Return (X, Y) of the center of cell containing provided text 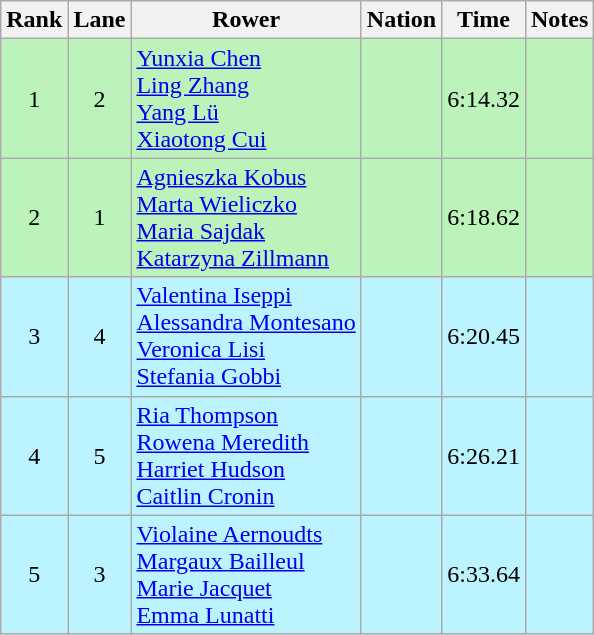
6:33.64 (484, 574)
Notes (559, 20)
Rank (34, 20)
Time (484, 20)
6:20.45 (484, 336)
Rower (246, 20)
Agnieszka KobusMarta WieliczkoMaria SajdakKatarzyna Zillmann (246, 218)
Violaine AernoudtsMargaux BailleulMarie JacquetEmma Lunatti (246, 574)
Lane (100, 20)
Yunxia ChenLing ZhangYang LüXiaotong Cui (246, 98)
6:14.32 (484, 98)
Valentina IseppiAlessandra MontesanoVeronica LisiStefania Gobbi (246, 336)
Ria ThompsonRowena MeredithHarriet HudsonCaitlin Cronin (246, 456)
6:18.62 (484, 218)
Nation (401, 20)
6:26.21 (484, 456)
